Locate the cell with the specified text and output its (x, y) center coordinate. 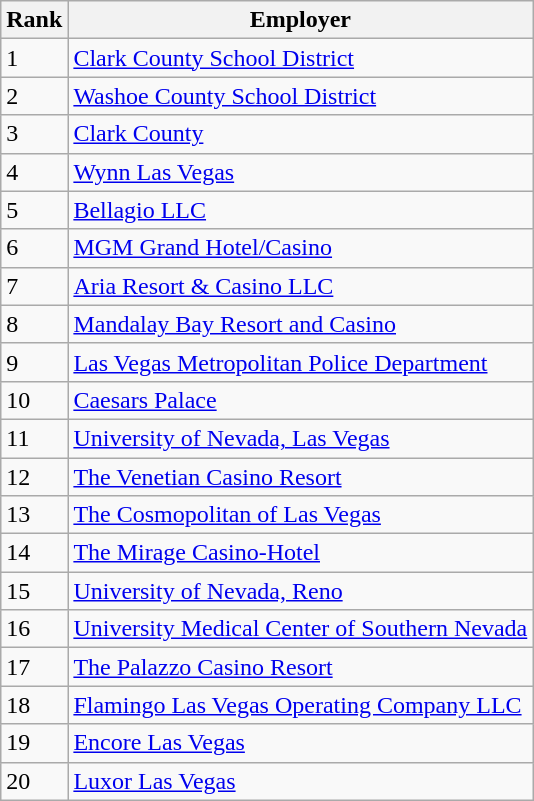
14 (34, 553)
The Cosmopolitan of Las Vegas (300, 515)
5 (34, 210)
17 (34, 667)
Luxor Las Vegas (300, 781)
MGM Grand Hotel/Casino (300, 248)
13 (34, 515)
Wynn Las Vegas (300, 172)
Rank (34, 20)
Employer (300, 20)
Aria Resort & Casino LLC (300, 286)
Clark County School District (300, 58)
Washoe County School District (300, 96)
15 (34, 591)
11 (34, 438)
20 (34, 781)
The Palazzo Casino Resort (300, 667)
9 (34, 362)
University Medical Center of Southern Nevada (300, 629)
6 (34, 248)
16 (34, 629)
Caesars Palace (300, 400)
The Mirage Casino-Hotel (300, 553)
University of Nevada, Reno (300, 591)
8 (34, 324)
10 (34, 400)
3 (34, 134)
University of Nevada, Las Vegas (300, 438)
4 (34, 172)
1 (34, 58)
2 (34, 96)
19 (34, 743)
12 (34, 477)
Encore Las Vegas (300, 743)
18 (34, 705)
Las Vegas Metropolitan Police Department (300, 362)
The Venetian Casino Resort (300, 477)
Clark County (300, 134)
7 (34, 286)
Flamingo Las Vegas Operating Company LLC (300, 705)
Mandalay Bay Resort and Casino (300, 324)
Bellagio LLC (300, 210)
